Determine the [X, Y] coordinate at the center of the cell enclosing the given text.  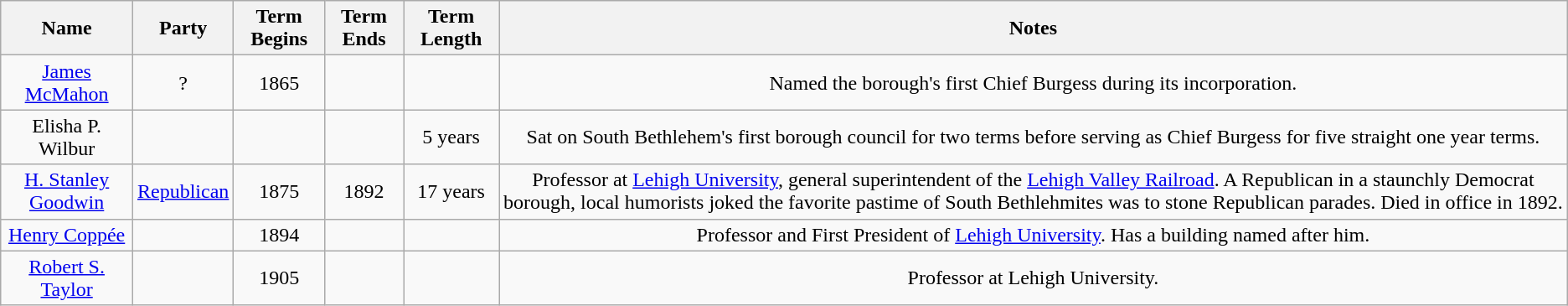
Term Length [451, 29]
H. Stanley Goodwin [67, 191]
Sat on South Bethlehem's first borough council for two terms before serving as Chief Burgess for five straight one year terms. [1034, 137]
Robert S. Taylor [67, 278]
Name [67, 29]
? [183, 82]
17 years [451, 191]
1894 [280, 235]
1875 [280, 191]
James McMahon [67, 82]
Professor and First President of Lehigh University. Has a building named after him. [1034, 235]
Henry Coppée [67, 235]
1865 [280, 82]
Republican [183, 191]
Party [183, 29]
5 years [451, 137]
1905 [280, 278]
Named the borough's first Chief Burgess during its incorporation. [1034, 82]
1892 [364, 191]
Elisha P. Wilbur [67, 137]
Term Begins [280, 29]
Term Ends [364, 29]
Professor at Lehigh University. [1034, 278]
Notes [1034, 29]
